Return (x, y) of the center of cell containing provided text 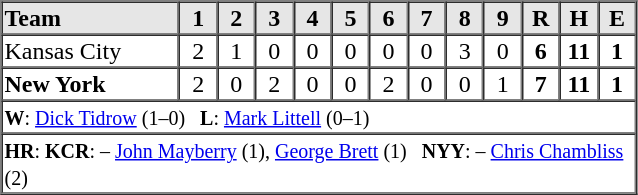
4 (312, 18)
New York (91, 84)
W: Dick Tidrow (1–0) L: Mark Littell (0–1) (319, 116)
R (541, 18)
5 (350, 18)
Kansas City (91, 50)
HR: KCR: – John Mayberry (1), George Brett (1) NYY: – Chris Chambliss (2) (319, 164)
8 (465, 18)
E (617, 18)
9 (503, 18)
H (579, 18)
Team (91, 18)
